Find where the given text appears and provide that cell's center as [x, y] coordinate. 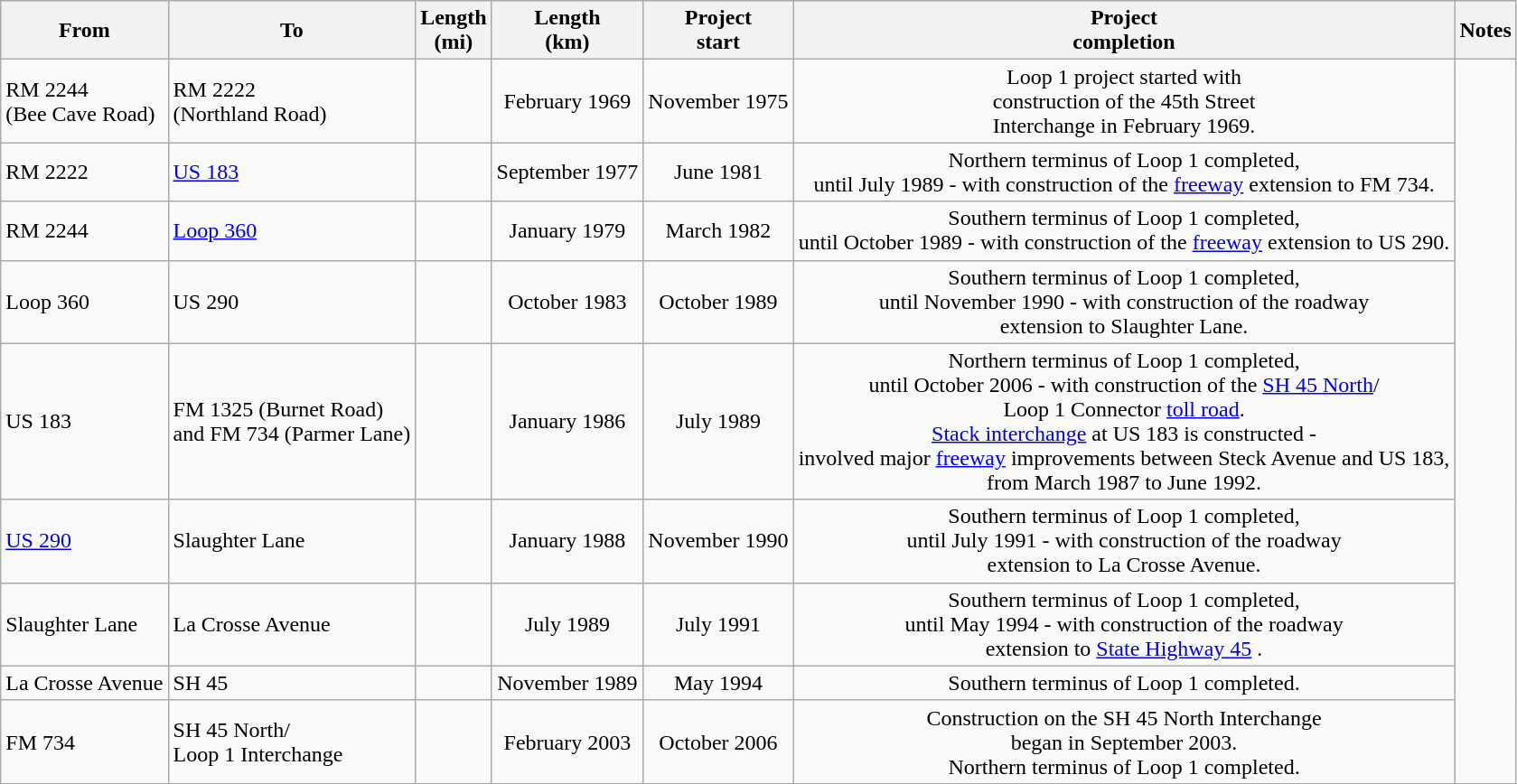
From [85, 31]
RM 2244 (Bee Cave Road) [85, 101]
October 1989 [718, 302]
RM 2222 (Northland Road) [292, 101]
March 1982 [718, 231]
Construction on the SH 45 North Interchange began in September 2003. Northern terminus of Loop 1 completed. [1124, 742]
FM 1325 (Burnet Road) and FM 734 (Parmer Lane) [292, 421]
February 2003 [567, 742]
October 2006 [718, 742]
RM 2222 [85, 172]
January 1986 [567, 421]
Southern terminus of Loop 1 completed. [1124, 683]
May 1994 [718, 683]
February 1969 [567, 101]
Length(km) [567, 31]
January 1979 [567, 231]
RM 2244 [85, 231]
Southern terminus of Loop 1 completed, until October 1989 - with construction of the freeway extension to US 290. [1124, 231]
July 1991 [718, 624]
Length(mi) [454, 31]
September 1977 [567, 172]
FM 734 [85, 742]
Notes [1485, 31]
Southern terminus of Loop 1 completed, until May 1994 - with construction of the roadway extension to State Highway 45 . [1124, 624]
November 1989 [567, 683]
SH 45 [292, 683]
January 1988 [567, 541]
Projectstart [718, 31]
November 1975 [718, 101]
Loop 1 project started with construction of the 45th Street Interchange in February 1969. [1124, 101]
Projectcompletion [1124, 31]
October 1983 [567, 302]
June 1981 [718, 172]
November 1990 [718, 541]
Southern terminus of Loop 1 completed, until November 1990 - with construction of the roadway extension to Slaughter Lane. [1124, 302]
To [292, 31]
Southern terminus of Loop 1 completed, until July 1991 - with construction of the roadway extension to La Crosse Avenue. [1124, 541]
SH 45 North/ Loop 1 Interchange [292, 742]
Northern terminus of Loop 1 completed, until July 1989 - with construction of the freeway extension to FM 734. [1124, 172]
